Return the (x, y) coordinate for the center point of the cell that contains the specified text.  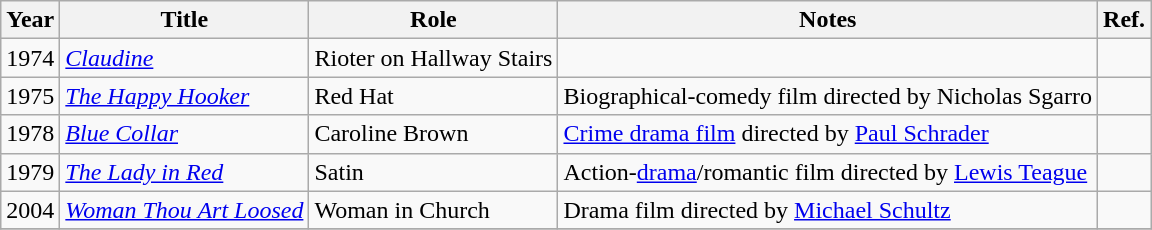
Year (30, 20)
Satin (434, 172)
Woman in Church (434, 210)
Rioter on Hallway Stairs (434, 58)
The Happy Hooker (184, 96)
Action-drama/romantic film directed by Lewis Teague (828, 172)
Drama film directed by Michael Schultz (828, 210)
Title (184, 20)
Ref. (1124, 20)
Claudine (184, 58)
1979 (30, 172)
Caroline Brown (434, 134)
Crime drama film directed by Paul Schrader (828, 134)
1978 (30, 134)
Red Hat (434, 96)
Biographical-comedy film directed by Nicholas Sgarro (828, 96)
The Lady in Red (184, 172)
Blue Collar (184, 134)
Woman Thou Art Loosed (184, 210)
Role (434, 20)
Notes (828, 20)
1974 (30, 58)
1975 (30, 96)
2004 (30, 210)
